Return (X, Y) of the center of cell containing provided text 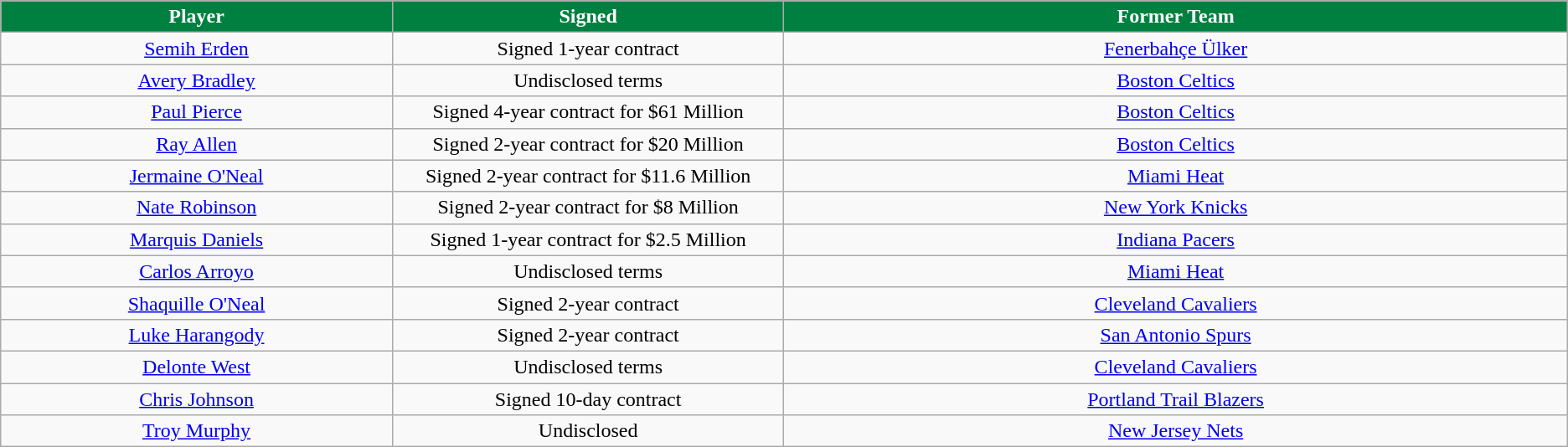
Troy Murphy (197, 431)
Paul Pierce (197, 112)
Fenerbahçe Ülker (1176, 49)
Nate Robinson (197, 208)
New Jersey Nets (1176, 431)
Signed 2-year contract for $20 Million (588, 144)
Marquis Daniels (197, 239)
Avery Bradley (197, 80)
New York Knicks (1176, 208)
Portland Trail Blazers (1176, 399)
Delonte West (197, 367)
Signed 4-year contract for $61 Million (588, 112)
Player (197, 17)
Signed 10-day contract (588, 399)
Indiana Pacers (1176, 239)
Shaquille O'Neal (197, 303)
Luke Harangody (197, 335)
Semih Erden (197, 49)
Chris Johnson (197, 399)
Former Team (1176, 17)
Signed 2-year contract for $8 Million (588, 208)
Signed 2-year contract for $11.6 Million (588, 176)
Signed 1-year contract for $2.5 Million (588, 239)
Signed 1-year contract (588, 49)
San Antonio Spurs (1176, 335)
Signed (588, 17)
Undisclosed (588, 431)
Ray Allen (197, 144)
Carlos Arroyo (197, 271)
Jermaine O'Neal (197, 176)
